Determine the (x, y) coordinate at the center of the cell enclosing the given text.  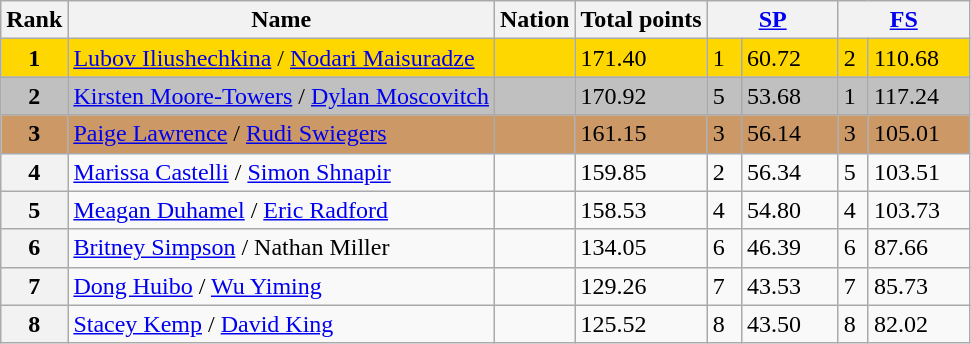
60.72 (790, 58)
Name (282, 20)
158.53 (641, 210)
125.52 (641, 324)
103.51 (918, 172)
43.53 (790, 286)
Britney Simpson / Nathan Miller (282, 248)
Dong Huibo / Wu Yiming (282, 286)
Rank (34, 20)
SP (772, 20)
Marissa Castelli / Simon Shnapir (282, 172)
Nation (535, 20)
117.24 (918, 96)
54.80 (790, 210)
161.15 (641, 134)
159.85 (641, 172)
Paige Lawrence / Rudi Swiegers (282, 134)
46.39 (790, 248)
Total points (641, 20)
Lubov Iliushechkina / Nodari Maisuradze (282, 58)
Stacey Kemp / David King (282, 324)
FS (904, 20)
105.01 (918, 134)
56.14 (790, 134)
129.26 (641, 286)
87.66 (918, 248)
56.34 (790, 172)
53.68 (790, 96)
171.40 (641, 58)
134.05 (641, 248)
85.73 (918, 286)
43.50 (790, 324)
Meagan Duhamel / Eric Radford (282, 210)
110.68 (918, 58)
103.73 (918, 210)
82.02 (918, 324)
Kirsten Moore-Towers / Dylan Moscovitch (282, 96)
170.92 (641, 96)
